Scan for the cell matching the given text and deliver its (x, y) coordinate at center. 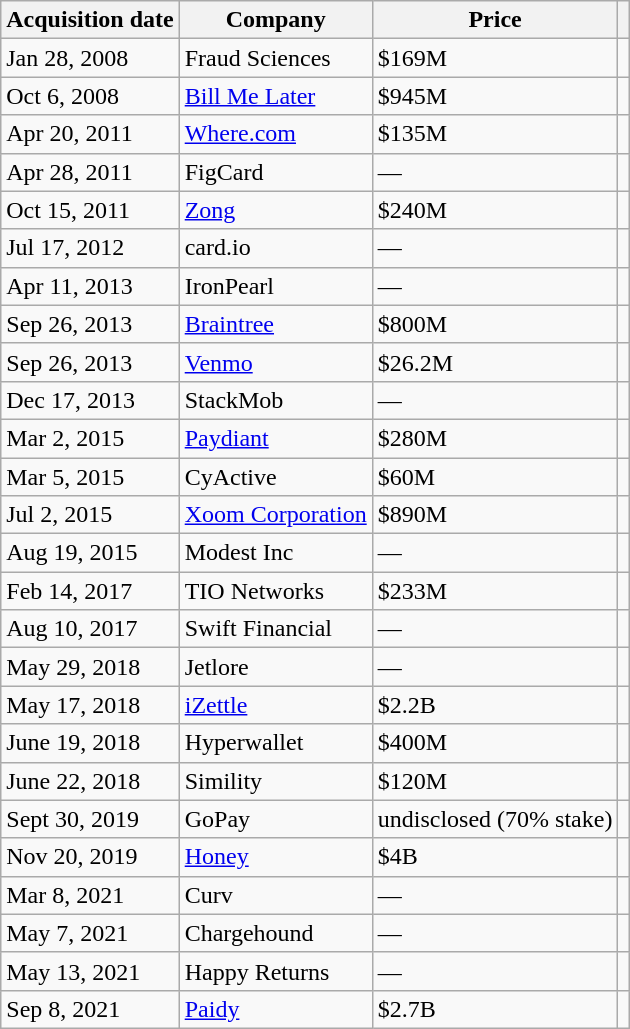
$2.2B (495, 705)
$4B (495, 857)
Apr 11, 2013 (90, 286)
$800M (495, 324)
IronPearl (276, 286)
Curv (276, 895)
Mar 2, 2015 (90, 438)
June 22, 2018 (90, 781)
Swift Financial (276, 629)
undisclosed (70% stake) (495, 819)
Paydiant (276, 438)
Price (495, 20)
Feb 14, 2017 (90, 591)
Apr 28, 2011 (90, 172)
Jan 28, 2008 (90, 58)
FigCard (276, 172)
Company (276, 20)
$240M (495, 210)
Mar 8, 2021 (90, 895)
iZettle (276, 705)
$169M (495, 58)
Venmo (276, 362)
May 17, 2018 (90, 705)
Oct 15, 2011 (90, 210)
Honey (276, 857)
$890M (495, 515)
Sept 30, 2019 (90, 819)
Braintree (276, 324)
card.io (276, 248)
June 19, 2018 (90, 743)
Modest Inc (276, 553)
$233M (495, 591)
Apr 20, 2011 (90, 134)
Xoom Corporation (276, 515)
$120M (495, 781)
$26.2M (495, 362)
May 7, 2021 (90, 933)
Zong (276, 210)
Dec 17, 2013 (90, 400)
Hyperwallet (276, 743)
Happy Returns (276, 971)
May 29, 2018 (90, 667)
Where.com (276, 134)
Nov 20, 2019 (90, 857)
Oct 6, 2008 (90, 96)
$2.7B (495, 1009)
Chargehound (276, 933)
$945M (495, 96)
Acquisition date (90, 20)
Jetlore (276, 667)
$400M (495, 743)
TIO Networks (276, 591)
May 13, 2021 (90, 971)
CyActive (276, 477)
$280M (495, 438)
Paidy (276, 1009)
Aug 19, 2015 (90, 553)
Mar 5, 2015 (90, 477)
Fraud Sciences (276, 58)
Aug 10, 2017 (90, 629)
Bill Me Later (276, 96)
Sep 8, 2021 (90, 1009)
GoPay (276, 819)
$60M (495, 477)
Jul 2, 2015 (90, 515)
Jul 17, 2012 (90, 248)
$135M (495, 134)
Simility (276, 781)
StackMob (276, 400)
